Determine the (x, y) coordinate at the center of the cell enclosing the given text.  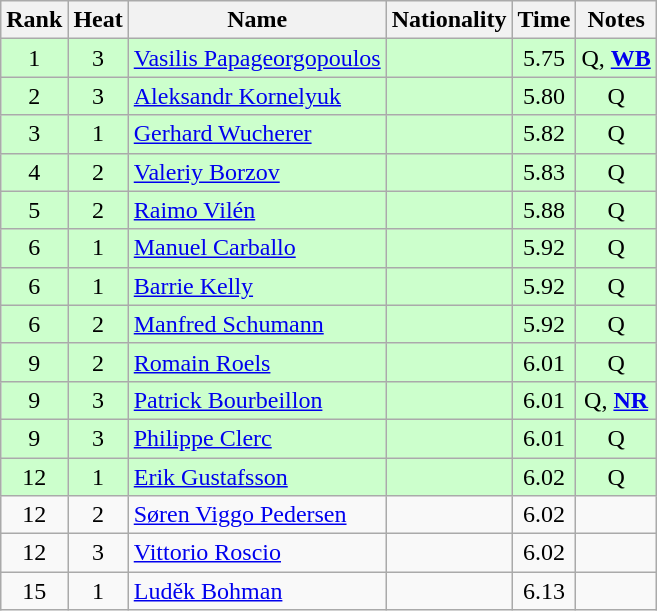
Manfred Schumann (257, 324)
15 (34, 591)
Erik Gustafsson (257, 477)
Romain Roels (257, 362)
Vasilis Papageorgopoulos (257, 58)
Valeriy Borzov (257, 172)
5.80 (544, 96)
Aleksandr Kornelyuk (257, 96)
Patrick Bourbeillon (257, 400)
5 (34, 210)
4 (34, 172)
Q, NR (616, 400)
5.82 (544, 134)
Q, WB (616, 58)
Rank (34, 20)
Philippe Clerc (257, 438)
Barrie Kelly (257, 286)
Manuel Carballo (257, 248)
Heat (98, 20)
Søren Viggo Pedersen (257, 515)
Vittorio Roscio (257, 553)
5.75 (544, 58)
Luděk Bohman (257, 591)
Nationality (449, 20)
Time (544, 20)
Gerhard Wucherer (257, 134)
Name (257, 20)
6.13 (544, 591)
Raimo Vilén (257, 210)
Notes (616, 20)
5.88 (544, 210)
5.83 (544, 172)
